From the cell containing the given text, extract its center point as (x, y) coordinate. 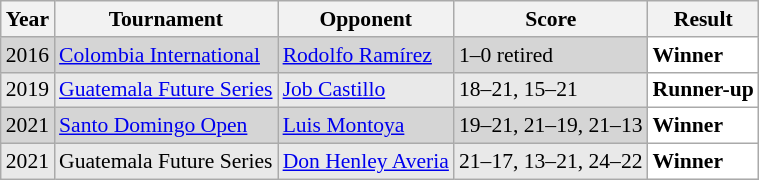
Colombia International (166, 55)
18–21, 15–21 (551, 90)
Job Castillo (366, 90)
Score (551, 19)
21–17, 13–21, 24–22 (551, 162)
2019 (28, 90)
Luis Montoya (366, 126)
19–21, 21–19, 21–13 (551, 126)
Don Henley Averia (366, 162)
Tournament (166, 19)
2016 (28, 55)
Result (704, 19)
Santo Domingo Open (166, 126)
Runner-up (704, 90)
Opponent (366, 19)
Rodolfo Ramírez (366, 55)
Year (28, 19)
1–0 retired (551, 55)
